Identify which cell holds the provided text, then report its (x, y) central coordinate. 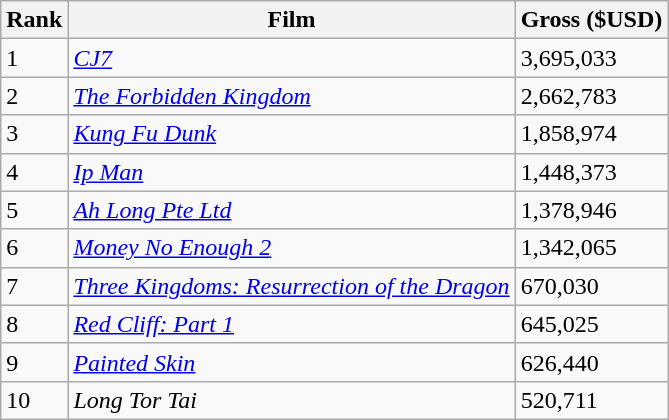
Painted Skin (292, 362)
6 (34, 248)
CJ7 (292, 58)
Rank (34, 20)
9 (34, 362)
1,858,974 (592, 134)
Film (292, 20)
The Forbidden Kingdom (292, 96)
626,440 (592, 362)
7 (34, 286)
1,448,373 (592, 172)
1,378,946 (592, 210)
670,030 (592, 286)
Three Kingdoms: Resurrection of the Dragon (292, 286)
520,711 (592, 400)
Long Tor Tai (292, 400)
3 (34, 134)
10 (34, 400)
8 (34, 324)
1,342,065 (592, 248)
2,662,783 (592, 96)
Ip Man (292, 172)
Kung Fu Dunk (292, 134)
Red Cliff: Part 1 (292, 324)
Ah Long Pte Ltd (292, 210)
2 (34, 96)
5 (34, 210)
Gross ($USD) (592, 20)
3,695,033 (592, 58)
1 (34, 58)
Money No Enough 2 (292, 248)
645,025 (592, 324)
4 (34, 172)
